Determine the (x, y) coordinate at the center of the cell enclosing the given text.  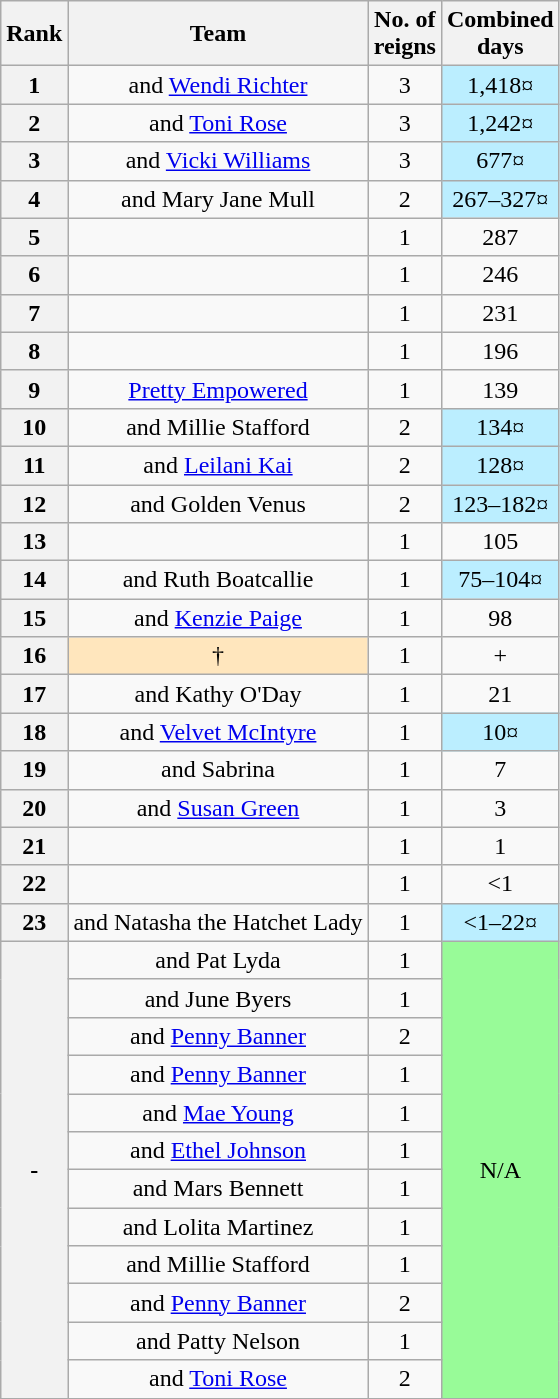
and Kenzie Paige (218, 618)
Combineddays (500, 34)
and June Byers (218, 998)
13 (34, 542)
and Ruth Boatcallie (218, 580)
and Pat Lyda (218, 960)
15 (34, 618)
10¤ (500, 732)
6 (34, 275)
9 (34, 389)
+ (500, 656)
and Mars Bennett (218, 1189)
and Leilani Kai (218, 465)
and Lolita Martinez (218, 1227)
246 (500, 275)
and Susan Green (218, 808)
11 (34, 465)
and Golden Venus (218, 503)
17 (34, 694)
† (218, 656)
4 (34, 199)
- (34, 1170)
10 (34, 427)
and Vicki Williams (218, 161)
677¤ (500, 161)
287 (500, 237)
75–104¤ (500, 580)
and Mary Jane Mull (218, 199)
Team (218, 34)
8 (34, 351)
N/A (500, 1170)
134¤ (500, 427)
23 (34, 922)
<1–22¤ (500, 922)
1,242¤ (500, 123)
and Velvet McIntyre (218, 732)
1,418¤ (500, 85)
18 (34, 732)
128¤ (500, 465)
139 (500, 389)
16 (34, 656)
and Patty Nelson (218, 1341)
14 (34, 580)
98 (500, 618)
and Mae Young (218, 1113)
12 (34, 503)
19 (34, 770)
196 (500, 351)
Rank (34, 34)
22 (34, 884)
<1 (500, 884)
123–182¤ (500, 503)
and Natasha the Hatchet Lady (218, 922)
231 (500, 313)
No. ofreigns (404, 34)
Pretty Empowered (218, 389)
20 (34, 808)
5 (34, 237)
105 (500, 542)
and Kathy O'Day (218, 694)
and Sabrina (218, 770)
and Ethel Johnson (218, 1151)
267–327¤ (500, 199)
and Wendi Richter (218, 85)
